For the text-containing cell, return its midpoint in (X, Y) coordinate format. 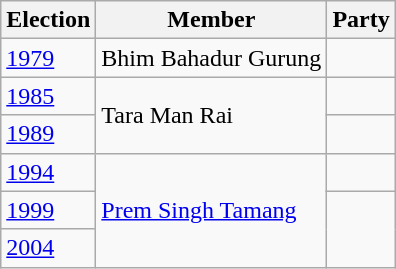
Member (212, 20)
Party (361, 20)
Election (48, 20)
1985 (48, 96)
1999 (48, 210)
2004 (48, 248)
Prem Singh Tamang (212, 210)
Bhim Bahadur Gurung (212, 58)
1979 (48, 58)
1994 (48, 172)
1989 (48, 134)
Tara Man Rai (212, 115)
